Output the (X, Y) coordinate of the center of the cell containing the given text.  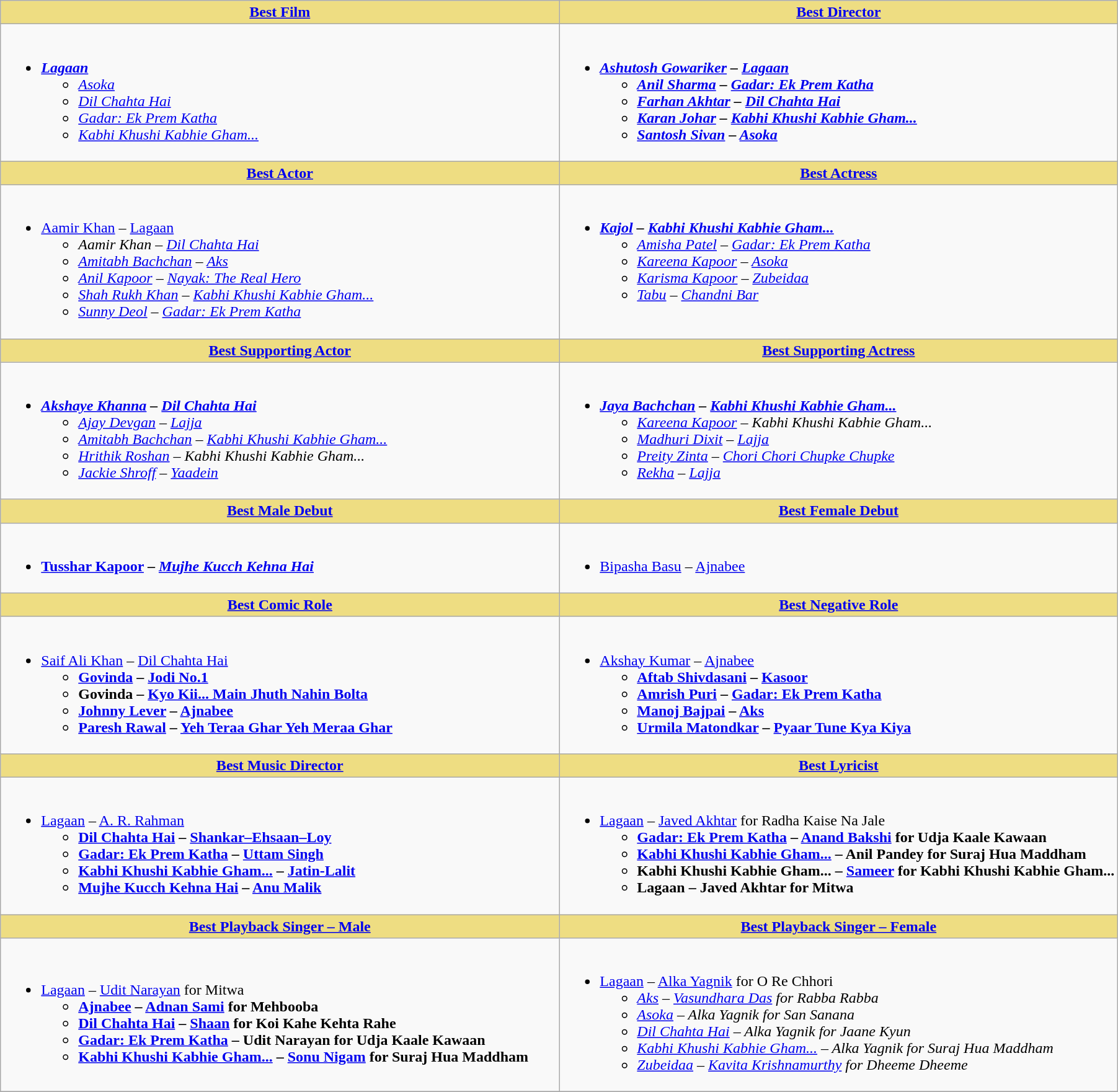
Best Director (838, 12)
Bipasha Basu – Ajnabee (838, 558)
Tusshar Kapoor – Mujhe Kucch Kehna Hai (280, 558)
Best Supporting Actor (280, 350)
Best Comic Role (280, 605)
Best Male Debut (280, 511)
Akshay Kumar – AjnabeeAftab Shivdasani – KasoorAmrish Puri – Gadar: Ek Prem KathaManoj Bajpai – AksUrmila Matondkar – Pyaar Tune Kya Kiya (838, 685)
Best Playback Singer – Female (838, 926)
LagaanAsokaDil Chahta HaiGadar: Ek Prem KathaKabhi Khushi Kabhie Gham... (280, 93)
Best Actor (280, 173)
Best Lyricist (838, 765)
Best Supporting Actress (838, 350)
Best Film (280, 12)
Best Negative Role (838, 605)
Best Music Director (280, 765)
Kajol – Kabhi Khushi Kabhie Gham... Amisha Patel – Gadar: Ek Prem KathaKareena Kapoor – AsokaKarisma Kapoor – ZubeidaaTabu – Chandni Bar (838, 262)
Best Actress (838, 173)
Best Female Debut (838, 511)
Best Playback Singer – Male (280, 926)
